Pinpoint the cell where the given text exists, returning its (X, Y) midpoint coordinate. 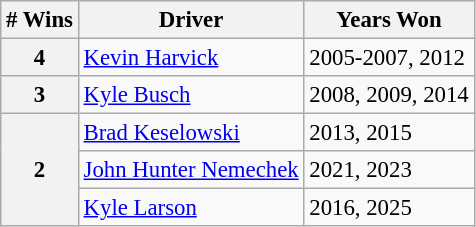
Driver (191, 20)
John Hunter Nemechek (191, 170)
2013, 2015 (389, 133)
# Wins (40, 20)
2 (40, 170)
2021, 2023 (389, 170)
2005-2007, 2012 (389, 58)
Kyle Larson (191, 208)
Kevin Harvick (191, 58)
2008, 2009, 2014 (389, 95)
4 (40, 58)
Kyle Busch (191, 95)
2016, 2025 (389, 208)
Years Won (389, 20)
3 (40, 95)
Brad Keselowski (191, 133)
